Scan for the cell matching the given text and deliver its (X, Y) coordinate at center. 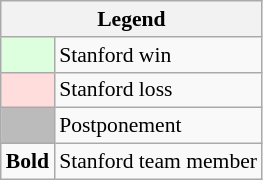
Bold (28, 162)
Legend (132, 19)
Postponement (158, 126)
Stanford loss (158, 90)
Stanford win (158, 55)
Stanford team member (158, 162)
